Locate the cell with the specified text and output its (x, y) center coordinate. 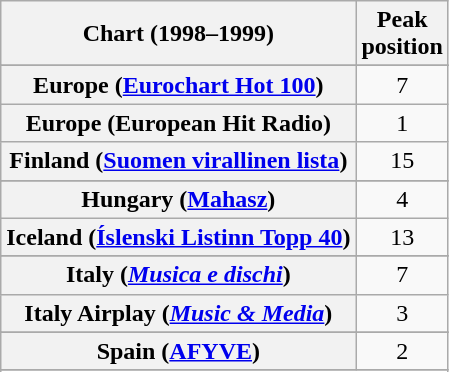
15 (402, 161)
Spain (AFYVE) (178, 351)
Europe (European Hit Radio) (178, 123)
2 (402, 351)
3 (402, 313)
Finland (Suomen virallinen lista) (178, 161)
Hungary (Mahasz) (178, 199)
4 (402, 199)
Italy (Musica e dischi) (178, 275)
Iceland (Íslenski Listinn Topp 40) (178, 237)
Italy Airplay (Music & Media) (178, 313)
Europe (Eurochart Hot 100) (178, 85)
Peakposition (402, 34)
13 (402, 237)
1 (402, 123)
Chart (1998–1999) (178, 34)
